Scan for the cell matching the given text and deliver its [x, y] coordinate at center. 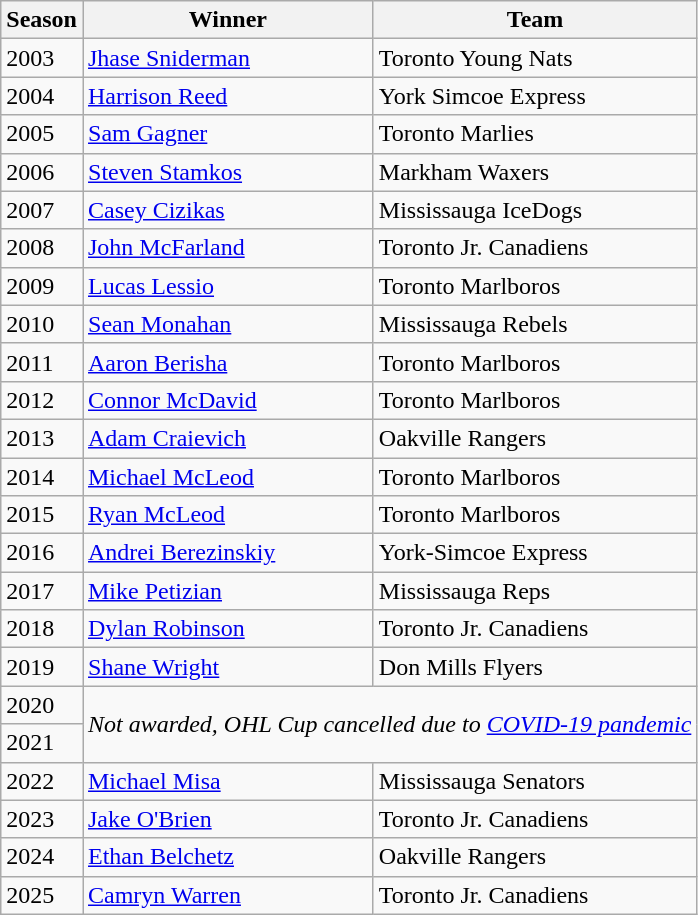
Sam Gagner [228, 134]
Jhase Sniderman [228, 58]
Michael Misa [228, 781]
2022 [42, 781]
2012 [42, 400]
Dylan Robinson [228, 629]
2016 [42, 553]
York-Simcoe Express [535, 553]
Adam Craievich [228, 438]
Winner [228, 20]
2004 [42, 96]
Harrison Reed [228, 96]
2008 [42, 248]
Steven Stamkos [228, 172]
2017 [42, 591]
John McFarland [228, 248]
Andrei Berezinskiy [228, 553]
Season [42, 20]
2010 [42, 324]
2011 [42, 362]
Markham Waxers [535, 172]
Sean Monahan [228, 324]
Casey Cizikas [228, 210]
Connor McDavid [228, 400]
Mississauga Senators [535, 781]
Toronto Marlies [535, 134]
2015 [42, 515]
Mississauga Rebels [535, 324]
2024 [42, 857]
York Simcoe Express [535, 96]
Shane Wright [228, 667]
Camryn Warren [228, 895]
2021 [42, 743]
2006 [42, 172]
2007 [42, 210]
Michael McLeod [228, 477]
Not awarded, OHL Cup cancelled due to COVID-19 pandemic [389, 724]
2019 [42, 667]
Don Mills Flyers [535, 667]
Ethan Belchetz [228, 857]
2009 [42, 286]
Mike Petizian [228, 591]
Jake O'Brien [228, 819]
2025 [42, 895]
Team [535, 20]
Lucas Lessio [228, 286]
2003 [42, 58]
Mississauga Reps [535, 591]
2023 [42, 819]
Aaron Berisha [228, 362]
Toronto Young Nats [535, 58]
2020 [42, 705]
Ryan McLeod [228, 515]
Mississauga IceDogs [535, 210]
2013 [42, 438]
2005 [42, 134]
2014 [42, 477]
2018 [42, 629]
